Search for the cell housing the specified text and yield its [X, Y] center coordinate. 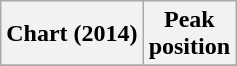
Peakposition [189, 34]
Chart (2014) [72, 34]
